Return the (x, y) coordinate for the center point of the cell that contains the specified text.  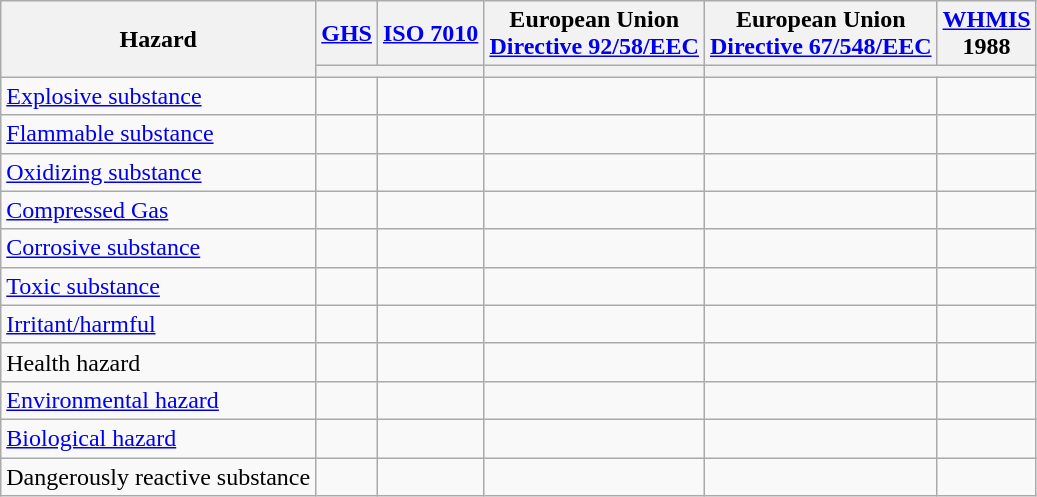
ISO 7010 (430, 34)
Hazard (158, 39)
European Union Directive 67/548/EEC (820, 34)
European Union Directive 92/58/EEC (594, 34)
Compressed Gas (158, 210)
Irritant/harmful (158, 324)
Oxidizing substance (158, 172)
Corrosive substance (158, 248)
GHS (347, 34)
Biological hazard (158, 438)
Environmental hazard (158, 400)
Explosive substance (158, 96)
WHMIS1988 (986, 34)
Flammable substance (158, 134)
Health hazard (158, 362)
Dangerously reactive substance (158, 477)
Toxic substance (158, 286)
